Detect which cell encompasses the target text, then output its (X, Y) center coordinate. 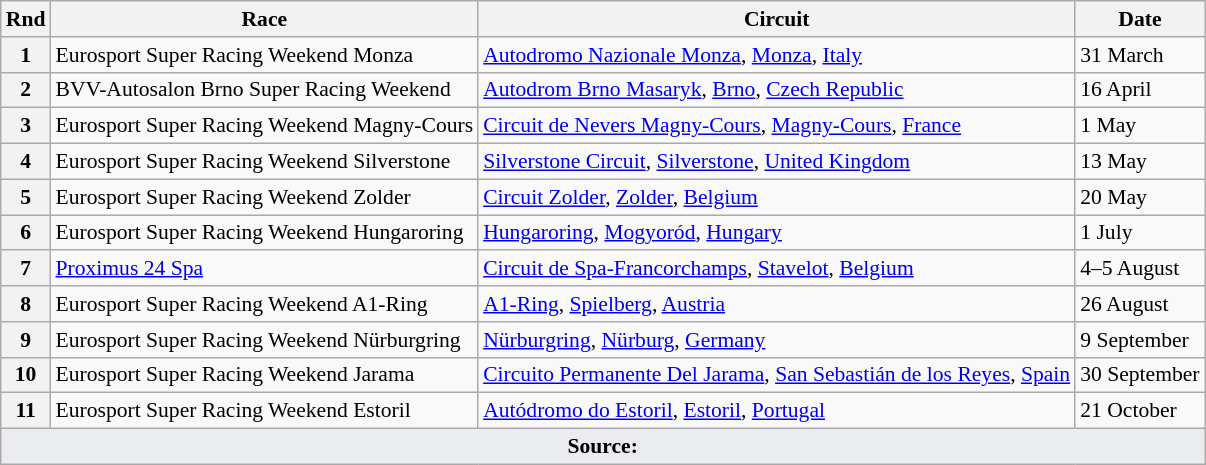
1 May (1140, 126)
7 (26, 269)
9 September (1140, 340)
Nürburgring, Nürburg, Germany (776, 340)
Rnd (26, 19)
3 (26, 126)
Eurosport Super Racing Weekend Estoril (264, 411)
Eurosport Super Racing Weekend Nürburgring (264, 340)
Circuit de Spa-Francorchamps, Stavelot, Belgium (776, 269)
Silverstone Circuit, Silverstone, United Kingdom (776, 162)
BVV-Autosalon Brno Super Racing Weekend (264, 90)
Eurosport Super Racing Weekend Silverstone (264, 162)
Eurosport Super Racing Weekend Zolder (264, 197)
Autodromo Nazionale Monza, Monza, Italy (776, 55)
Autodrom Brno Masaryk, Brno, Czech Republic (776, 90)
1 July (1140, 233)
Circuito Permanente Del Jarama, San Sebastián de los Reyes, Spain (776, 375)
4 (26, 162)
6 (26, 233)
4–5 August (1140, 269)
1 (26, 55)
Eurosport Super Racing Weekend Hungaroring (264, 233)
8 (26, 304)
20 May (1140, 197)
Proximus 24 Spa (264, 269)
31 March (1140, 55)
Hungaroring, Mogyoród, Hungary (776, 233)
Circuit Zolder, Zolder, Belgium (776, 197)
Eurosport Super Racing Weekend Jarama (264, 375)
30 September (1140, 375)
Date (1140, 19)
5 (26, 197)
Source: (603, 447)
Eurosport Super Racing Weekend Monza (264, 55)
Eurosport Super Racing Weekend Magny-Cours (264, 126)
16 April (1140, 90)
9 (26, 340)
13 May (1140, 162)
26 August (1140, 304)
Circuit (776, 19)
21 October (1140, 411)
Autódromo do Estoril, Estoril, Portugal (776, 411)
Race (264, 19)
10 (26, 375)
11 (26, 411)
Circuit de Nevers Magny-Cours, Magny-Cours, France (776, 126)
2 (26, 90)
Eurosport Super Racing Weekend A1-Ring (264, 304)
A1-Ring, Spielberg, Austria (776, 304)
